Extract the (X, Y) coordinate from the center of the cell holding the provided text.  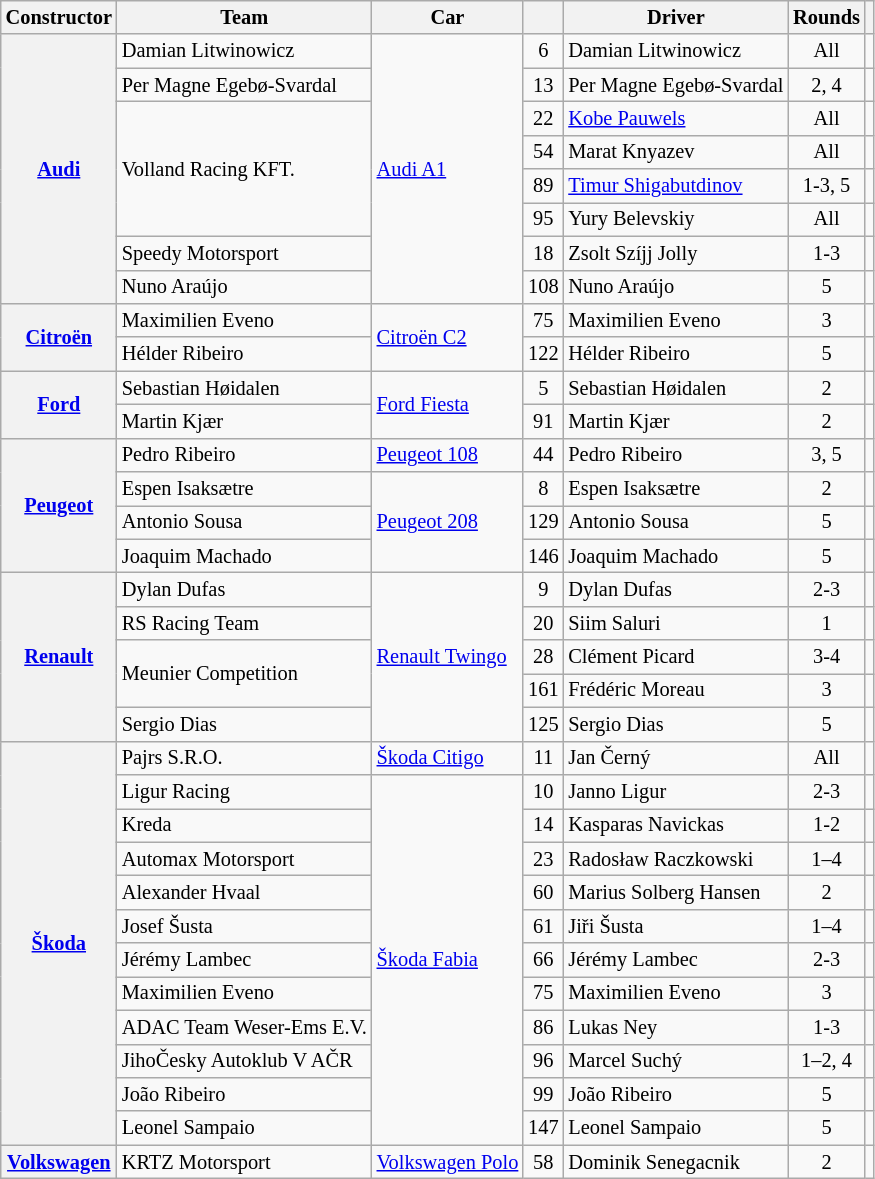
Kreda (244, 825)
95 (543, 219)
Jan Černý (676, 758)
Automax Motorsport (244, 859)
Marcel Suchý (676, 1061)
61 (543, 926)
11 (543, 758)
1-3, 5 (826, 186)
RS Racing Team (244, 623)
Renault Twingo (448, 656)
Speedy Motorsport (244, 253)
89 (543, 186)
Ford (59, 404)
8 (543, 489)
86 (543, 1027)
18 (543, 253)
66 (543, 960)
122 (543, 354)
KRTZ Motorsport (244, 1162)
Lukas Ney (676, 1027)
Alexander Hvaal (244, 892)
Pajrs S.R.O. (244, 758)
Renault (59, 656)
Clément Picard (676, 657)
Frédéric Moreau (676, 690)
JihoČesky Autoklub V AČR (244, 1061)
161 (543, 690)
Citroën C2 (448, 336)
Volkswagen Polo (448, 1162)
58 (543, 1162)
Volland Racing KFT. (244, 168)
Siim Saluri (676, 623)
125 (543, 724)
Yury Belevskiy (676, 219)
9 (543, 589)
Dominik Senegacnik (676, 1162)
Radosław Raczkowski (676, 859)
23 (543, 859)
22 (543, 118)
108 (543, 287)
Driver (676, 17)
3-4 (826, 657)
Peugeot 208 (448, 522)
Kobe Pauwels (676, 118)
Marat Knyazev (676, 152)
Škoda (59, 943)
Audi A1 (448, 168)
Rounds (826, 17)
Audi (59, 168)
Car (448, 17)
ADAC Team Weser-Ems E.V. (244, 1027)
Škoda Citigo (448, 758)
Škoda Fabia (448, 959)
Zsolt Szíjj Jolly (676, 253)
Peugeot 108 (448, 455)
20 (543, 623)
1-2 (826, 825)
Janno Ligur (676, 791)
Ford Fiesta (448, 404)
Team (244, 17)
Meunier Competition (244, 674)
Volkswagen (59, 1162)
1 (826, 623)
Josef Šusta (244, 926)
147 (543, 1128)
Kasparas Navickas (676, 825)
28 (543, 657)
146 (543, 556)
60 (543, 892)
129 (543, 522)
Marius Solberg Hansen (676, 892)
6 (543, 51)
96 (543, 1061)
Jiři Šusta (676, 926)
14 (543, 825)
2, 4 (826, 85)
99 (543, 1094)
Peugeot (59, 506)
10 (543, 791)
3, 5 (826, 455)
91 (543, 421)
Ligur Racing (244, 791)
54 (543, 152)
Constructor (59, 17)
13 (543, 85)
Citroën (59, 336)
1–2, 4 (826, 1061)
Timur Shigabutdinov (676, 186)
44 (543, 455)
